Locate the cell with the specified text and output its (X, Y) center coordinate. 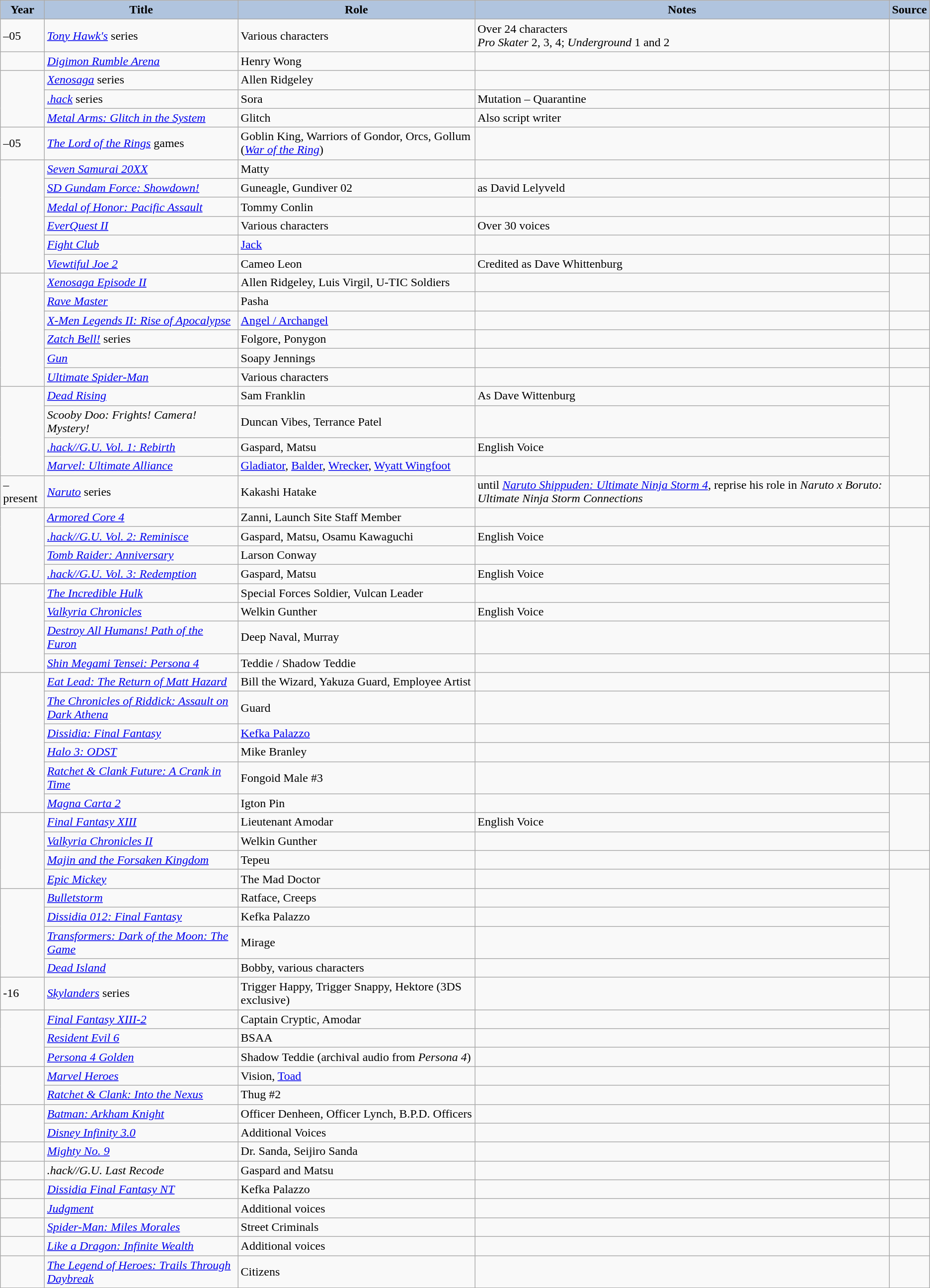
Sam Franklin (357, 396)
Guard (357, 707)
Gladiator, Balder, Wrecker, Wyatt Wingfoot (357, 466)
.hack//G.U. Last Recode (141, 1170)
Guneagle, Gundiver 02 (357, 188)
Also script writer (682, 118)
Title (141, 10)
Judgment (141, 1208)
Goblin King, Warriors of Gondor, Orcs, Gollum (War of the Ring) (357, 143)
Medal of Honor: Pacific Assault (141, 207)
Mike Branley (357, 752)
Credited as Dave Whittenburg (682, 264)
Majin and the Forsaken Kingdom (141, 860)
Street Criminals (357, 1227)
Dead Island (141, 968)
Xenosaga series (141, 80)
Fight Club (141, 244)
Rave Master (141, 302)
Folgore, Ponygon (357, 339)
Angel / Archangel (357, 320)
Role (357, 10)
Valkyria Chronicles (141, 612)
Pasha (357, 302)
Cameo Leon (357, 264)
-16 (22, 993)
As Dave Wittenburg (682, 396)
Final Fantasy XIII-2 (141, 1019)
Notes (682, 10)
The Chronicles of Riddick: Assault on Dark Athena (141, 707)
Ratchet & Clank Future: A Crank in Time (141, 778)
Valkyria Chronicles II (141, 841)
Persona 4 Golden (141, 1057)
Glitch (357, 118)
Gun (141, 358)
The Mad Doctor (357, 879)
BSAA (357, 1038)
Officer Denheen, Officer Lynch, B.P.D. Officers (357, 1114)
Digimon Rumble Arena (141, 61)
Dead Rising (141, 396)
Armored Core 4 (141, 517)
Final Fantasy XIII (141, 822)
.hack//G.U. Vol. 1: Rebirth (141, 447)
Dissidia Final Fantasy NT (141, 1189)
Gaspard and Matsu (357, 1170)
Zanni, Launch Site Staff Member (357, 517)
Shadow Teddie (archival audio from Persona 4) (357, 1057)
Ultimate Spider-Man (141, 377)
Halo 3: ODST (141, 752)
Mirage (357, 942)
The Legend of Heroes: Trails Through Daybreak (141, 1272)
EverQuest II (141, 226)
Vision, Toad (357, 1076)
Marvel Heroes (141, 1076)
Source (909, 10)
Shin Megami Tensei: Persona 4 (141, 663)
as David Lelyveld (682, 188)
Batman: Arkham Knight (141, 1114)
Zatch Bell! series (141, 339)
Dr. Sanda, Seijiro Sanda (357, 1151)
Special Forces Soldier, Vulcan Leader (357, 593)
Allen Ridgeley, Luis Virgil, U-TIC Soldiers (357, 283)
Additional Voices (357, 1133)
Tommy Conlin (357, 207)
Destroy All Humans! Path of the Furon (141, 638)
Marvel: Ultimate Alliance (141, 466)
Duncan Vibes, Terrance Patel (357, 421)
Like a Dragon: Infinite Wealth (141, 1246)
Dissidia 012: Final Fantasy (141, 916)
Citizens (357, 1272)
Transformers: Dark of the Moon: The Game (141, 942)
Sora (357, 99)
Larson Conway (357, 555)
.hack series (141, 99)
Captain Cryptic, Amodar (357, 1019)
The Lord of the Rings games (141, 143)
Kakashi Hatake (357, 492)
Seven Samurai 20XX (141, 169)
Over 30 voices (682, 226)
Thug #2 (357, 1095)
until Naruto Shippuden: Ultimate Ninja Storm 4, reprise his role in Naruto x Boruto: Ultimate Ninja Storm Connections (682, 492)
Scooby Doo: Frights! Camera! Mystery! (141, 421)
Resident Evil 6 (141, 1038)
Tepeu (357, 860)
Tony Hawk's series (141, 36)
Fongoid Male #3 (357, 778)
Eat Lead: The Return of Matt Hazard (141, 682)
Xenosaga Episode II (141, 283)
Jack (357, 244)
Year (22, 10)
.hack//G.U. Vol. 3: Redemption (141, 574)
Mighty No. 9 (141, 1151)
Ratchet & Clank: Into the Nexus (141, 1095)
.hack//G.U. Vol. 2: Reminisce (141, 536)
Magna Carta 2 (141, 803)
Bobby, various characters (357, 968)
Naruto series (141, 492)
Teddie / Shadow Teddie (357, 663)
Ratface, Creeps (357, 898)
Disney Infinity 3.0 (141, 1133)
Soapy Jennings (357, 358)
Dissidia: Final Fantasy (141, 733)
–present (22, 492)
Metal Arms: Glitch in the System (141, 118)
Mutation – Quarantine (682, 99)
Deep Naval, Murray (357, 638)
Tomb Raider: Anniversary (141, 555)
SD Gundam Force: Showdown! (141, 188)
Epic Mickey (141, 879)
Spider-Man: Miles Morales (141, 1227)
Over 24 charactersPro Skater 2, 3, 4; Underground 1 and 2 (682, 36)
Lieutenant Amodar (357, 822)
Skylanders series (141, 993)
Matty (357, 169)
Viewtiful Joe 2 (141, 264)
The Incredible Hulk (141, 593)
Bulletstorm (141, 898)
Bill the Wizard, Yakuza Guard, Employee Artist (357, 682)
Allen Ridgeley (357, 80)
Henry Wong (357, 61)
Gaspard, Matsu, Osamu Kawaguchi (357, 536)
Trigger Happy, Trigger Snappy, Hektore (3DS exclusive) (357, 993)
Igton Pin (357, 803)
X-Men Legends II: Rise of Apocalypse (141, 320)
